Pinpoint the cell where the given text exists, returning its [X, Y] midpoint coordinate. 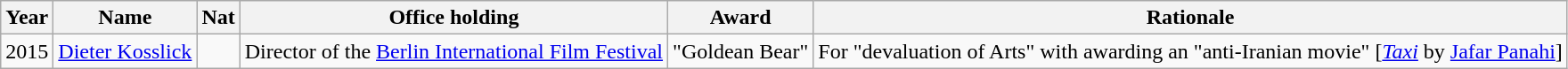
Name [125, 18]
Office holding [453, 18]
"Goldean Bear" [741, 51]
Dieter Kosslick [125, 51]
Award [741, 18]
2015 [27, 51]
Nat [218, 18]
For "devaluation of Arts" with awarding an "anti-Iranian movie" [Taxi by Jafar Panahi] [1190, 51]
Director of the Berlin International Film Festival [453, 51]
Year [27, 18]
Rationale [1190, 18]
